Determine the (X, Y) coordinate at the center of the cell enclosing the given text.  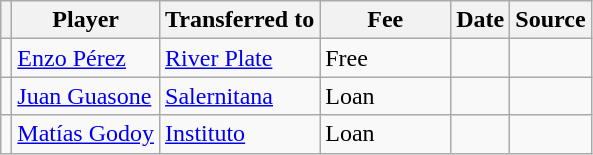
Juan Guasone (86, 96)
Salernitana (240, 96)
Matías Godoy (86, 134)
Instituto (240, 134)
Player (86, 20)
Enzo Pérez (86, 58)
Source (550, 20)
Free (386, 58)
Date (480, 20)
Fee (386, 20)
River Plate (240, 58)
Transferred to (240, 20)
